Capture the cell that displays the provided text and extract its [X, Y] central coordinate. 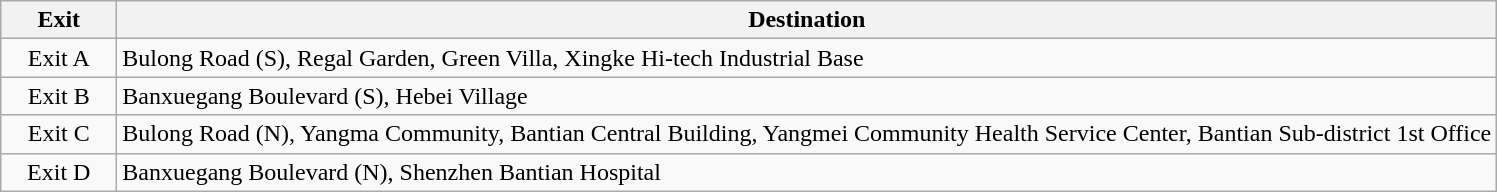
Destination [807, 20]
Exit B [59, 96]
Exit D [59, 172]
Exit [59, 20]
Exit C [59, 134]
Bulong Road (S), Regal Garden, Green Villa, Xingke Hi-tech Industrial Base [807, 58]
Banxuegang Boulevard (N), Shenzhen Bantian Hospital [807, 172]
Bulong Road (N), Yangma Community, Bantian Central Building, Yangmei Community Health Service Center, Bantian Sub-district 1st Office [807, 134]
Banxuegang Boulevard (S), Hebei Village [807, 96]
Exit A [59, 58]
